Detect which cell encompasses the target text, then output its (X, Y) center coordinate. 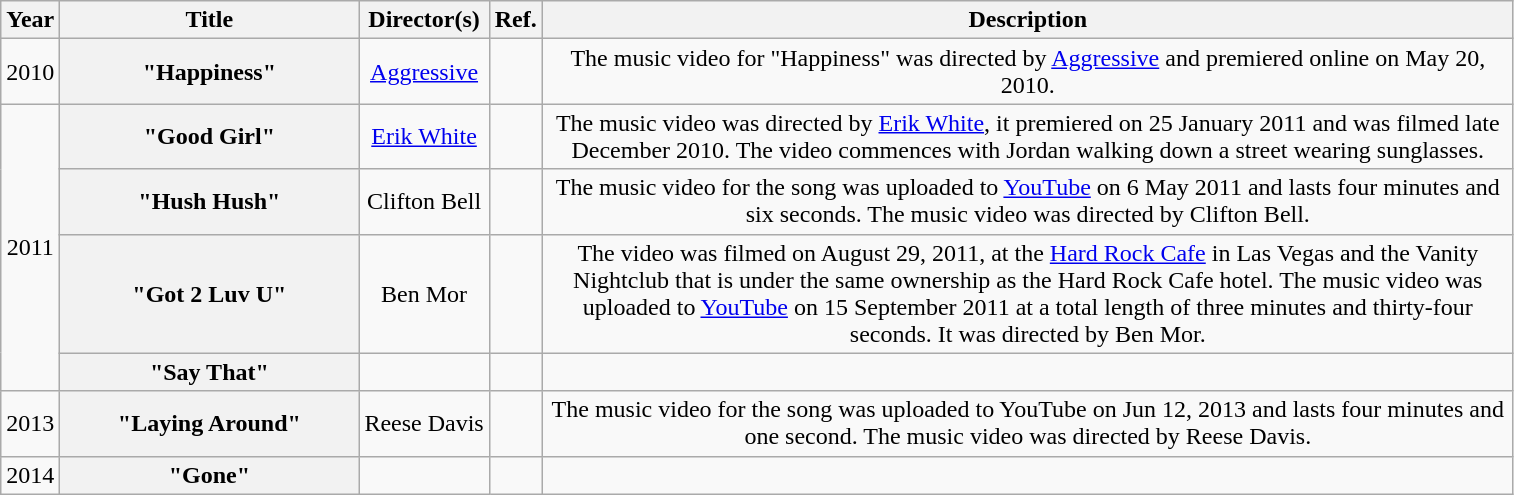
Title (210, 20)
Year (30, 20)
Aggressive (424, 72)
"Good Girl" (210, 136)
Erik White (424, 136)
2014 (30, 475)
Director(s) (424, 20)
"Laying Around" (210, 424)
"Happiness" (210, 72)
Description (1028, 20)
"Got 2 Luv U" (210, 294)
2010 (30, 72)
Ref. (516, 20)
"Hush Hush" (210, 202)
2013 (30, 424)
The music video for "Happiness" was directed by Aggressive and premiered online on May 20, 2010. (1028, 72)
Ben Mor (424, 294)
2011 (30, 248)
"Say That" (210, 372)
"Gone" (210, 475)
Clifton Bell (424, 202)
Reese Davis (424, 424)
